Locate the cell with the specified text and output its (X, Y) center coordinate. 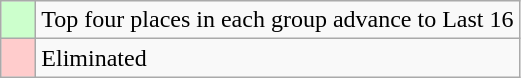
Top four places in each group advance to Last 16 (278, 20)
Eliminated (278, 58)
